Search for the cell housing the specified text and yield its [x, y] center coordinate. 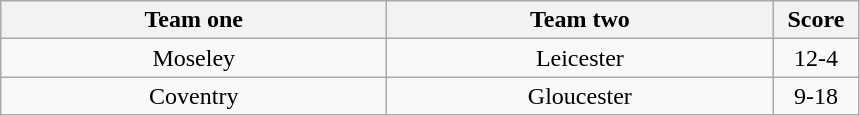
Team two [580, 20]
Moseley [194, 58]
Score [816, 20]
9-18 [816, 96]
12-4 [816, 58]
Gloucester [580, 96]
Coventry [194, 96]
Leicester [580, 58]
Team one [194, 20]
